Scan for the cell matching the given text and deliver its [x, y] coordinate at center. 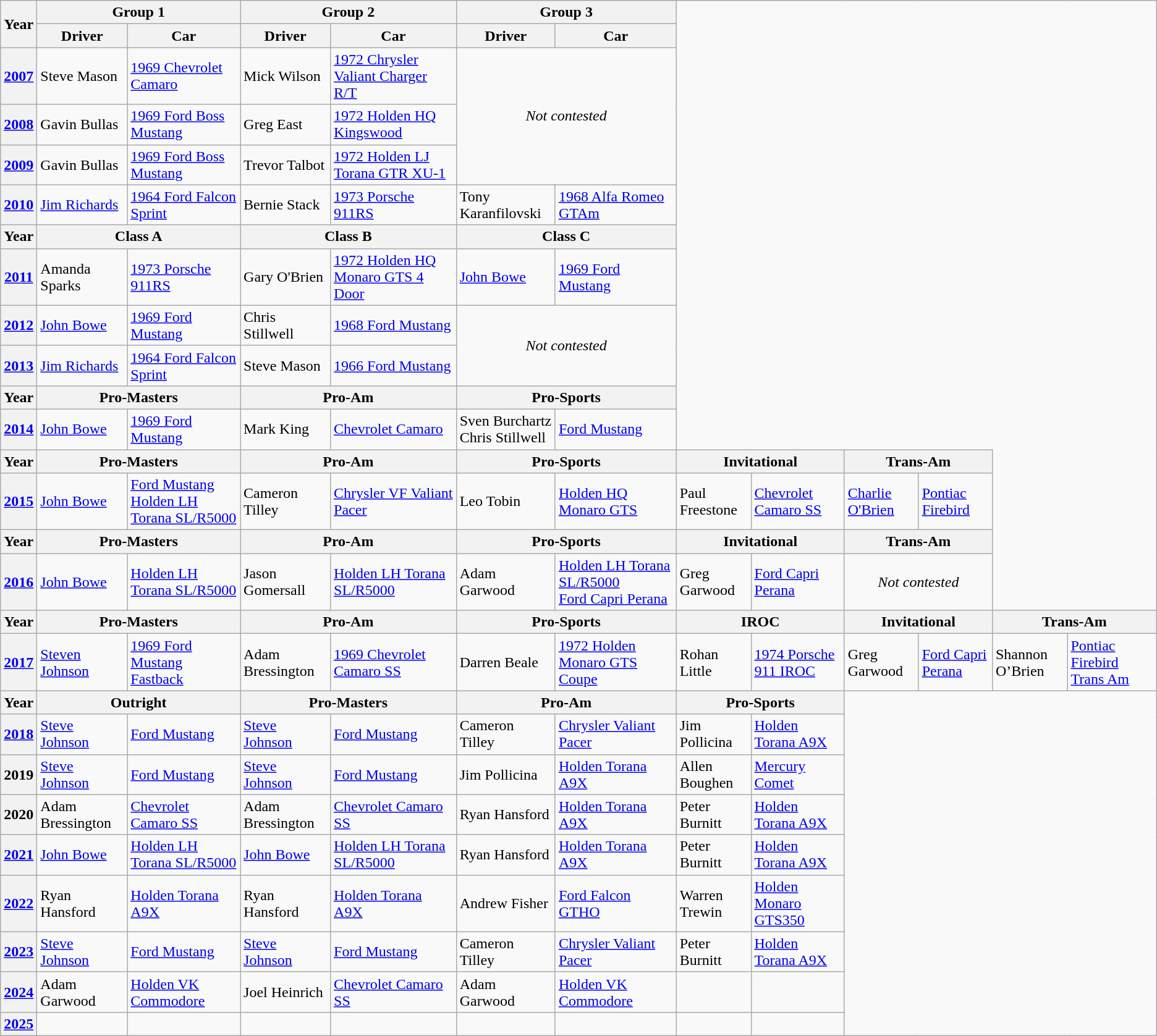
Trevor Talbot [286, 164]
2022 [19, 903]
1966 Ford Mustang [394, 366]
2013 [19, 366]
Darren Beale [506, 662]
Warren Trewin [713, 903]
2020 [19, 814]
Joel Heinrich [286, 992]
2018 [19, 734]
Tony Karanfilovski [506, 205]
Group 1 [138, 12]
Allen Boughen [713, 775]
Leo Tobin [506, 502]
Holden LH Torana SL/R5000 Ford Capri Perana [616, 582]
2017 [19, 662]
2011 [19, 277]
Andrew Fisher [506, 903]
Chris Stillwell [286, 325]
Pontiac Firebird [956, 502]
Mercury Comet [797, 775]
2016 [19, 582]
Ford Falcon GTHO [616, 903]
2015 [19, 502]
Holden Monaro GTS350 [797, 903]
1972 Holden LJ Torana GTR XU-1 [394, 164]
Bernie Stack [286, 205]
Group 3 [566, 12]
Gary O'Brien [286, 277]
1972 Holden Monaro GTS Coupe [616, 662]
Rohan Little [713, 662]
1972 Chrysler Valiant Charger R/T [394, 76]
2019 [19, 775]
2021 [19, 855]
Holden HQ Monaro GTS [616, 502]
2007 [19, 76]
Class C [566, 237]
Steven Johnson [82, 662]
Class A [138, 237]
1968 Ford Mustang [394, 325]
2008 [19, 125]
Sven Burchartz Chris Stillwell [506, 429]
Shannon O’Brien [1030, 662]
1972 Holden HQ Kingswood [394, 125]
2023 [19, 951]
Chevrolet Camaro [394, 429]
1968 Alfa Romeo GTAm [616, 205]
Amanda Sparks [82, 277]
Charlie O'Brien [881, 502]
2010 [19, 205]
Mark King [286, 429]
Greg East [286, 125]
Outright [138, 702]
2014 [19, 429]
Class B [349, 237]
Mick Wilson [286, 76]
Group 2 [349, 12]
1972 Holden HQ Monaro GTS 4 Door [394, 277]
2024 [19, 992]
2009 [19, 164]
Paul Freestone [713, 502]
Jason Gomersall [286, 582]
1969 Ford Mustang Fastback [184, 662]
1969 Chevrolet Camaro [184, 76]
2025 [19, 1024]
IROC [760, 622]
Ford Mustang Holden LH Torana SL/R5000 [184, 502]
Pontiac Firebird Trans Am [1112, 662]
2012 [19, 325]
Chrysler VF Valiant Pacer [394, 502]
1969 Chevrolet Camaro SS [394, 662]
1974 Porsche 911 IROC [797, 662]
